Search for the cell housing the specified text and yield its (x, y) center coordinate. 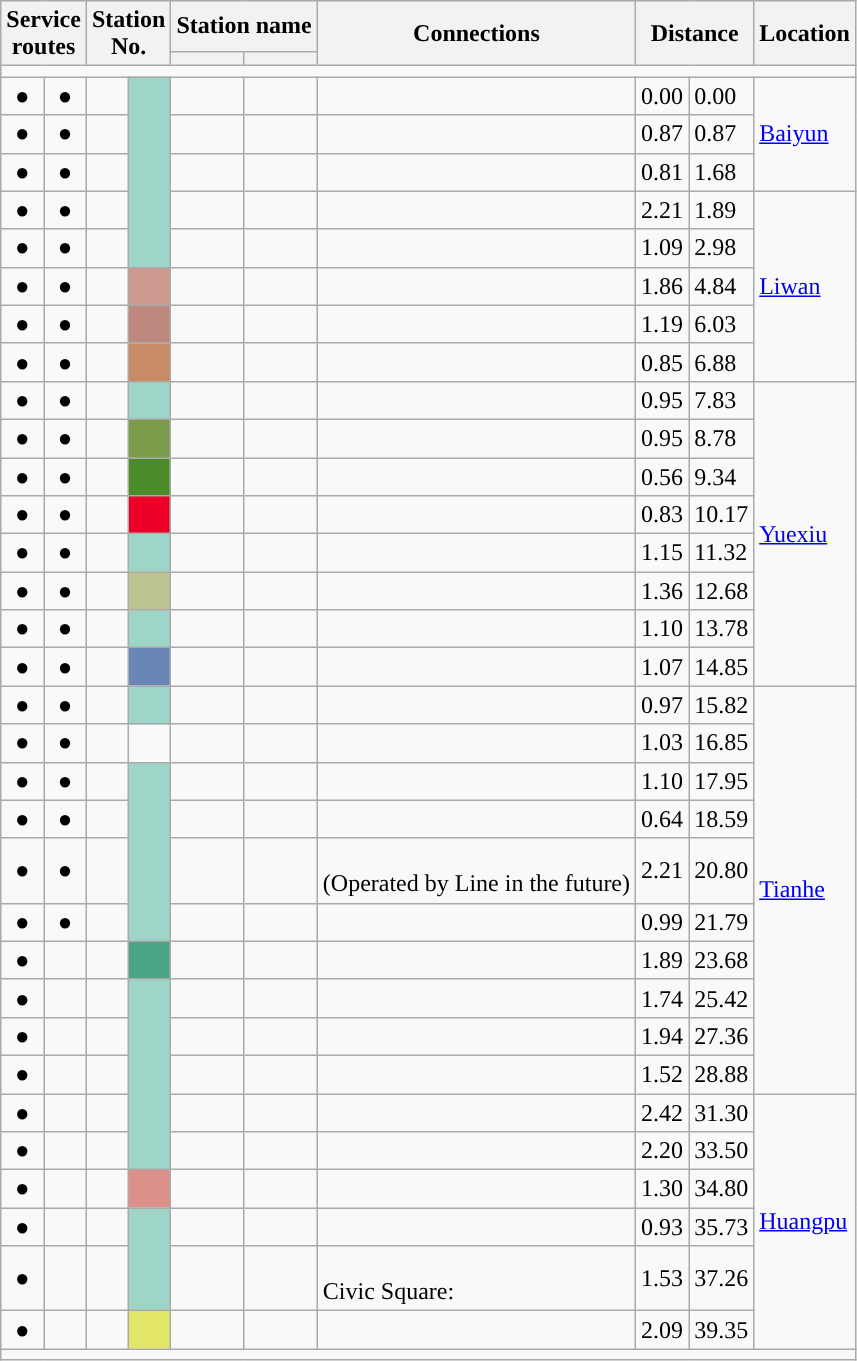
Yuexiu (805, 533)
34.80 (722, 1189)
33.50 (722, 1151)
2.09 (662, 1330)
37.26 (722, 1278)
1.53 (662, 1278)
0.56 (662, 477)
11.32 (722, 553)
0.85 (662, 362)
25.42 (722, 998)
17.95 (722, 781)
18.59 (722, 819)
Baiyun (805, 134)
Serviceroutes (44, 34)
6.03 (722, 324)
0.83 (662, 515)
15.82 (722, 705)
10.17 (722, 515)
1.68 (722, 172)
0.93 (662, 1227)
1.36 (662, 591)
Distance (695, 34)
35.73 (722, 1227)
13.78 (722, 629)
StationNo. (128, 34)
6.88 (722, 362)
Civic Square: (476, 1278)
Location (805, 34)
9.34 (722, 477)
31.30 (722, 1113)
0.81 (662, 172)
7.83 (722, 400)
12.68 (722, 591)
27.36 (722, 1036)
4.84 (722, 286)
1.52 (662, 1074)
(Operated by Line in the future) (476, 870)
1.07 (662, 667)
8.78 (722, 438)
0.64 (662, 819)
2.20 (662, 1151)
28.88 (722, 1074)
Station name (244, 26)
1.15 (662, 553)
2.42 (662, 1113)
39.35 (722, 1330)
16.85 (722, 743)
2.98 (722, 248)
Tianhe (805, 890)
Liwan (805, 286)
Huangpu (805, 1222)
1.86 (662, 286)
1.19 (662, 324)
20.80 (722, 870)
1.30 (662, 1189)
14.85 (722, 667)
1.74 (662, 998)
1.03 (662, 743)
0.97 (662, 705)
Connections (476, 34)
1.09 (662, 248)
23.68 (722, 960)
21.79 (722, 922)
0.99 (662, 922)
1.94 (662, 1036)
